Return the [x, y] coordinate for the center point of the cell that contains the specified text.  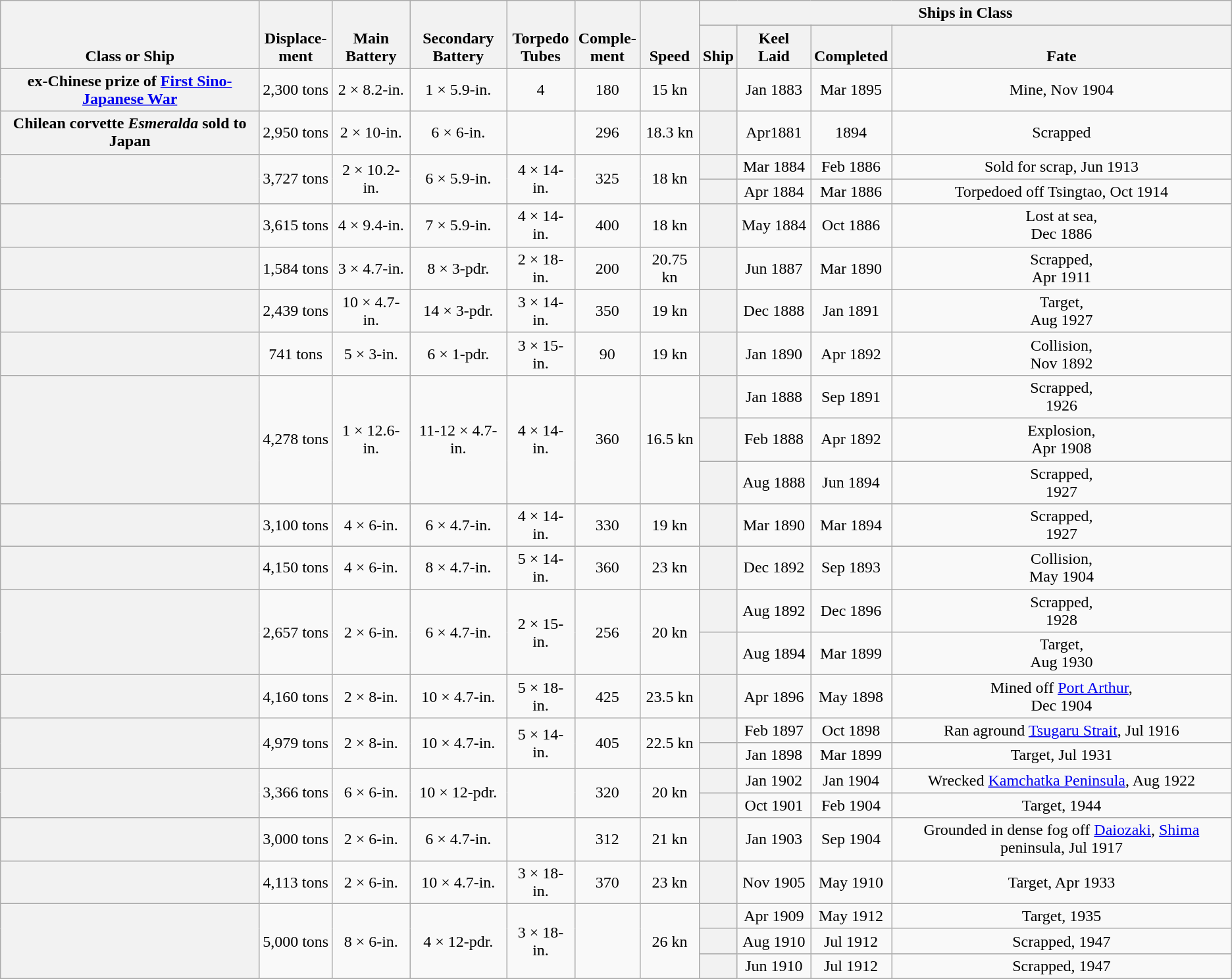
Mar 1886 [852, 191]
Target, 1935 [1062, 916]
Jan 1903 [774, 840]
Displace-ment [296, 34]
Ran aground Tsugaru Strait, Jul 1916 [1062, 730]
1 × 12.6-in. [371, 439]
May 1898 [852, 696]
3,615 tons [296, 225]
Mined off Port Arthur,Dec 1904 [1062, 696]
5 × 18-in. [541, 696]
Grounded in dense fog off Daiozaki, Shima peninsula, Jul 1917 [1062, 840]
3,727 tons [296, 179]
425 [607, 696]
Completed [852, 47]
Torpedoed off Tsingtao, Oct 1914 [1062, 191]
SecondaryBattery [458, 34]
Jun 1887 [774, 268]
400 [607, 225]
MainBattery [371, 34]
7 × 5.9-in. [458, 225]
Target, Jul 1931 [1062, 755]
Scrapped,1928 [1062, 611]
741 tons [296, 354]
10 × 12-pdr. [458, 793]
Keel Laid [774, 47]
23.5 kn [669, 696]
Chilean corvette Esmeralda sold to Japan [130, 133]
Mine, Nov 1904 [1062, 89]
180 [607, 89]
TorpedoTubes [541, 34]
14 × 3-pdr. [458, 311]
Dec 1892 [774, 568]
Aug 1910 [774, 941]
3,000 tons [296, 840]
1894 [852, 133]
3,100 tons [296, 525]
325 [607, 179]
Oct 1901 [774, 805]
312 [607, 840]
Comple-ment [607, 34]
Jan 1898 [774, 755]
296 [607, 133]
1,584 tons [296, 268]
May 1912 [852, 916]
3 × 14-in. [541, 311]
Jan 1888 [774, 396]
Jun 1910 [774, 966]
256 [607, 632]
Jan 1902 [774, 780]
4,979 tons [296, 743]
Class or Ship [130, 34]
Explosion,Apr 1908 [1062, 439]
Ships in Class [966, 13]
3 × 4.7-in. [371, 268]
Feb 1904 [852, 805]
Dec 1888 [774, 311]
6 × 5.9-in. [458, 179]
22.5 kn [669, 743]
11-12 × 4.7-in. [458, 439]
90 [607, 354]
Feb 1888 [774, 439]
Apr 1884 [774, 191]
350 [607, 311]
2,950 tons [296, 133]
2,439 tons [296, 311]
20.75 kn [669, 268]
Sold for scrap, Jun 1913 [1062, 166]
Target, 1944 [1062, 805]
2 × 10.2-in. [371, 179]
Sep 1891 [852, 396]
Feb 1897 [774, 730]
Dec 1896 [852, 611]
Aug 1894 [774, 654]
2,657 tons [296, 632]
Apr1881 [774, 133]
Sep 1893 [852, 568]
2 × 10-in. [371, 133]
330 [607, 525]
Fate [1062, 47]
4,278 tons [296, 439]
May 1884 [774, 225]
Target,Aug 1930 [1062, 654]
1 × 5.9-in. [458, 89]
Mar 1894 [852, 525]
Apr 1896 [774, 696]
Scrapped,1926 [1062, 396]
Jun 1894 [852, 482]
2 × 18-in. [541, 268]
Feb 1886 [852, 166]
4,160 tons [296, 696]
8 × 6-in. [371, 941]
Target, Apr 1933 [1062, 882]
Aug 1888 [774, 482]
Sep 1904 [852, 840]
Scrapped [1062, 133]
200 [607, 268]
15 kn [669, 89]
26 kn [669, 941]
May 1910 [852, 882]
21 kn [669, 840]
8 × 3-pdr. [458, 268]
Jan 1891 [852, 311]
Lost at sea,Dec 1886 [1062, 225]
Scrapped,Apr 1911 [1062, 268]
Aug 1892 [774, 611]
3 × 15-in. [541, 354]
18.3 kn [669, 133]
4 × 12-pdr. [458, 941]
ex-Chinese prize of First Sino-Japanese War [130, 89]
6 × 1-pdr. [458, 354]
5 × 3-in. [371, 354]
405 [607, 743]
320 [607, 793]
Mar 1884 [774, 166]
Oct 1898 [852, 730]
Target,Aug 1927 [1062, 311]
Mar 1895 [852, 89]
16.5 kn [669, 439]
Jan 1890 [774, 354]
4 × 9.4-in. [371, 225]
Speed [669, 34]
Ship [719, 47]
2 × 8.2-in. [371, 89]
Oct 1886 [852, 225]
Collision,Nov 1892 [1062, 354]
4,113 tons [296, 882]
Jan 1904 [852, 780]
370 [607, 882]
Collision,May 1904 [1062, 568]
3,366 tons [296, 793]
2,300 tons [296, 89]
4,150 tons [296, 568]
Wrecked Kamchatka Peninsula, Aug 1922 [1062, 780]
5,000 tons [296, 941]
Apr 1909 [774, 916]
2 × 15-in. [541, 632]
Jan 1883 [774, 89]
8 × 4.7-in. [458, 568]
4 [541, 89]
Nov 1905 [774, 882]
